Find where the given text appears and provide that cell's center as (x, y) coordinate. 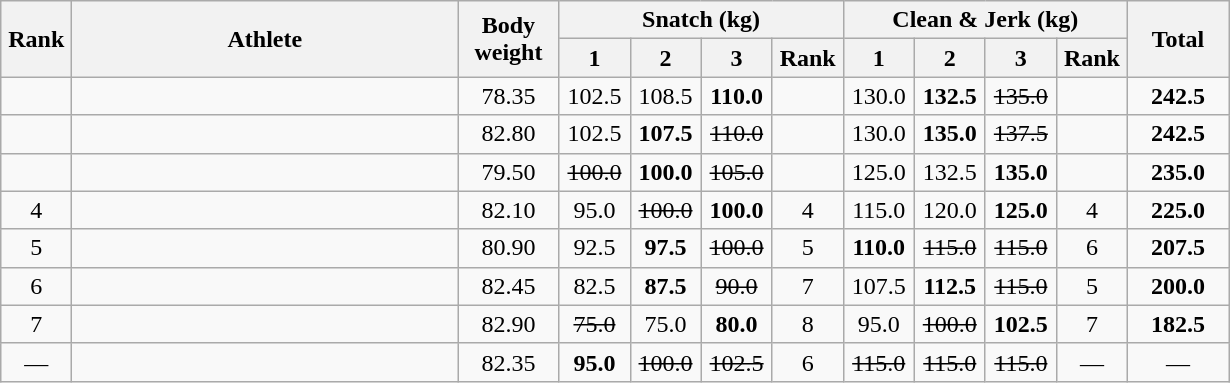
Total (1178, 39)
87.5 (666, 286)
182.5 (1178, 324)
82.10 (508, 210)
108.5 (666, 96)
79.50 (508, 172)
80.0 (736, 324)
97.5 (666, 248)
82.35 (508, 362)
137.5 (1020, 134)
225.0 (1178, 210)
120.0 (950, 210)
90.0 (736, 286)
Clean & Jerk (kg) (985, 20)
8 (808, 324)
Athlete (265, 39)
200.0 (1178, 286)
82.45 (508, 286)
Body weight (508, 39)
80.90 (508, 248)
235.0 (1178, 172)
105.0 (736, 172)
78.35 (508, 96)
82.80 (508, 134)
92.5 (594, 248)
207.5 (1178, 248)
112.5 (950, 286)
Snatch (kg) (701, 20)
82.5 (594, 286)
82.90 (508, 324)
